Detect which cell encompasses the target text, then output its (X, Y) center coordinate. 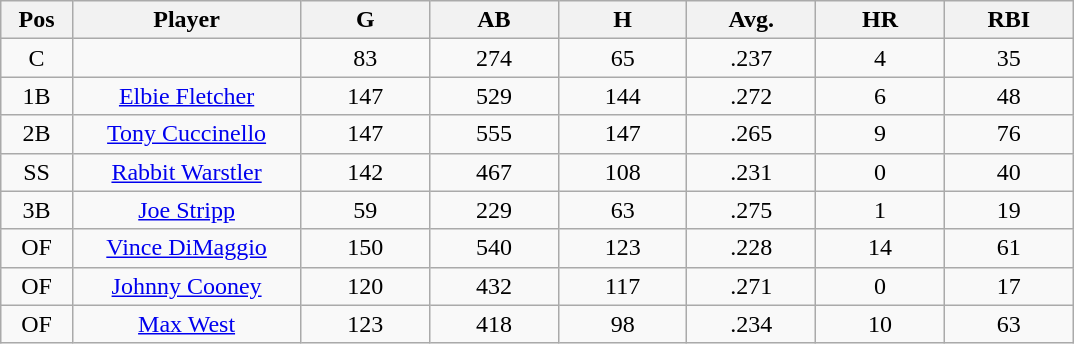
3B (36, 210)
76 (1008, 134)
AB (494, 20)
SS (36, 172)
C (36, 58)
108 (622, 172)
.265 (752, 134)
G (366, 20)
83 (366, 58)
540 (494, 248)
40 (1008, 172)
9 (880, 134)
117 (622, 286)
10 (880, 324)
2B (36, 134)
Max West (186, 324)
Rabbit Warstler (186, 172)
142 (366, 172)
229 (494, 210)
274 (494, 58)
1B (36, 96)
RBI (1008, 20)
Player (186, 20)
HR (880, 20)
98 (622, 324)
35 (1008, 58)
61 (1008, 248)
19 (1008, 210)
14 (880, 248)
418 (494, 324)
150 (366, 248)
59 (366, 210)
120 (366, 286)
48 (1008, 96)
Joe Stripp (186, 210)
65 (622, 58)
Vince DiMaggio (186, 248)
Pos (36, 20)
17 (1008, 286)
.275 (752, 210)
.237 (752, 58)
529 (494, 96)
Elbie Fletcher (186, 96)
.271 (752, 286)
.234 (752, 324)
144 (622, 96)
Avg. (752, 20)
555 (494, 134)
.228 (752, 248)
1 (880, 210)
.272 (752, 96)
.231 (752, 172)
432 (494, 286)
Johnny Cooney (186, 286)
H (622, 20)
6 (880, 96)
Tony Cuccinello (186, 134)
4 (880, 58)
467 (494, 172)
